Identify which cell holds the provided text, then report its (x, y) central coordinate. 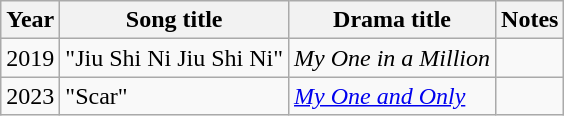
"Jiu Shi Ni Jiu Shi Ni" (174, 58)
2019 (30, 58)
Song title (174, 20)
Year (30, 20)
2023 (30, 96)
"Scar" (174, 96)
Notes (530, 20)
My One and Only (392, 96)
Drama title (392, 20)
My One in a Million (392, 58)
